Output the (x, y) coordinate of the center of the cell containing the given text.  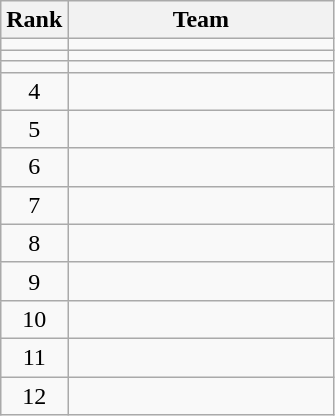
12 (34, 395)
8 (34, 243)
4 (34, 91)
Team (201, 20)
5 (34, 129)
Rank (34, 20)
9 (34, 281)
6 (34, 167)
7 (34, 205)
11 (34, 357)
10 (34, 319)
